Provide the (x, y) coordinate of the cell's center where the given text is located.  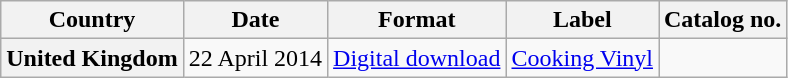
Catalog no. (722, 20)
22 April 2014 (255, 58)
Format (417, 20)
Label (582, 20)
Country (92, 20)
United Kingdom (92, 58)
Cooking Vinyl (582, 58)
Date (255, 20)
Digital download (417, 58)
